Detect which cell encompasses the target text, then output its [X, Y] center coordinate. 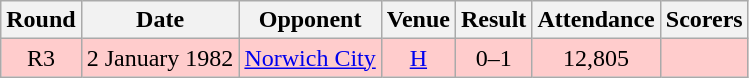
Venue [418, 20]
Opponent [310, 20]
0–1 [493, 58]
2 January 1982 [160, 58]
Norwich City [310, 58]
Scorers [704, 20]
12,805 [596, 58]
Result [493, 20]
Attendance [596, 20]
H [418, 58]
Date [160, 20]
Round [41, 20]
R3 [41, 58]
